Provide the (x, y) coordinate of the cell's center where the given text is located.  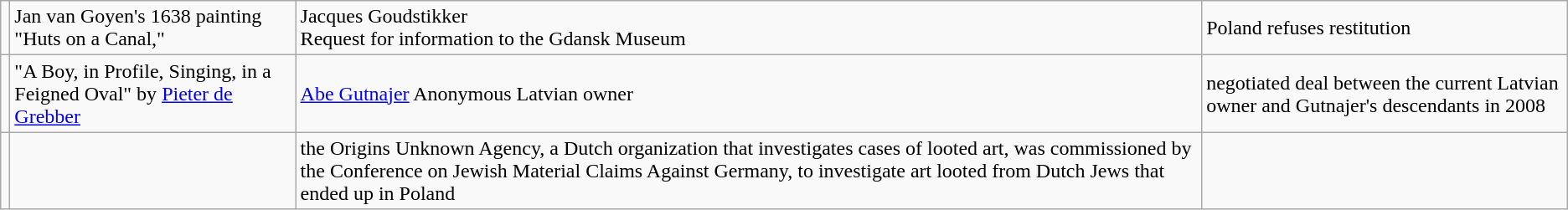
"A Boy, in Profile, Singing, in a Feigned Oval" by Pieter de Grebber (152, 94)
Abe Gutnajer Anonymous Latvian owner (749, 94)
Poland refuses restitution (1385, 28)
negotiated deal between the current Latvian owner and Gutnajer's descendants in 2008 (1385, 94)
Jan van Goyen's 1638 painting "Huts on a Canal," (152, 28)
Jacques GoudstikkerRequest for information to the Gdansk Museum (749, 28)
